Extract the (X, Y) coordinate from the center of the cell holding the provided text.  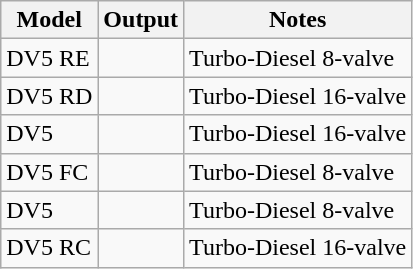
Notes (298, 20)
DV5 RD (50, 96)
Output (141, 20)
DV5 RC (50, 248)
DV5 FC (50, 172)
Model (50, 20)
DV5 RE (50, 58)
